Identify which cell holds the provided text, then report its (X, Y) central coordinate. 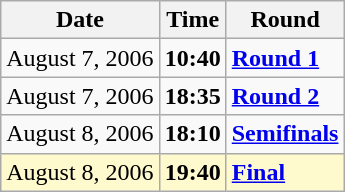
18:10 (192, 134)
Round 1 (285, 58)
Final (285, 172)
Semifinals (285, 134)
Round (285, 20)
Date (80, 20)
19:40 (192, 172)
10:40 (192, 58)
Round 2 (285, 96)
Time (192, 20)
18:35 (192, 96)
